Determine the (X, Y) coordinate at the center of the cell enclosing the given text.  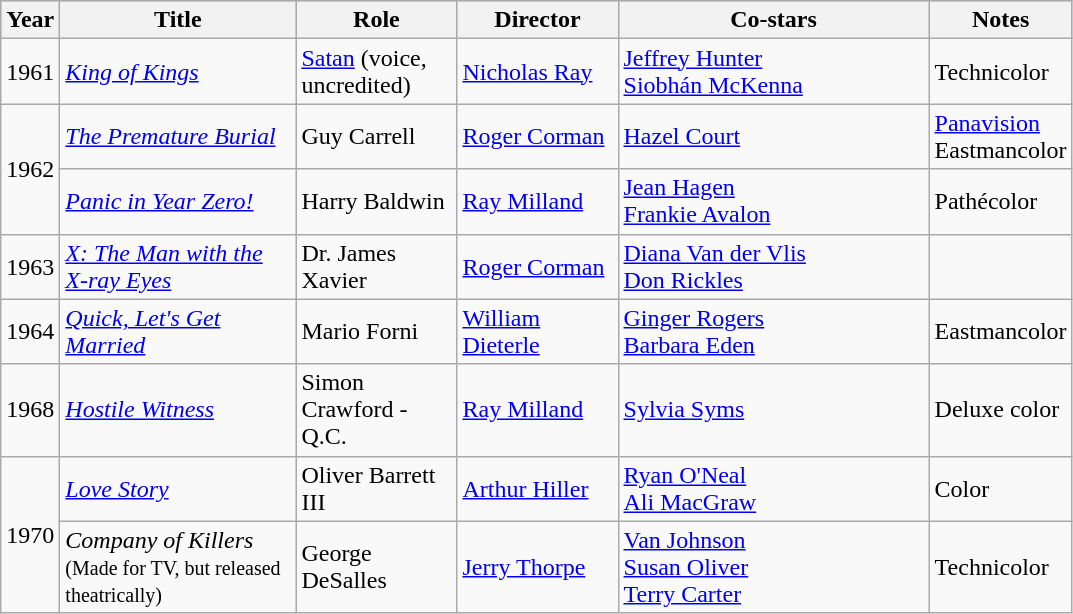
Arthur Hiller (538, 488)
Deluxe color (1000, 410)
Oliver Barrett III (376, 488)
Eastmancolor (1000, 332)
Ryan O'NealAli MacGraw (774, 488)
William Dieterle (538, 332)
1962 (30, 169)
X: The Man with the X-ray Eyes (178, 266)
Guy Carrell (376, 136)
Company of Killers(Made for TV, but released theatrically) (178, 567)
Hostile Witness (178, 410)
Notes (1000, 20)
Hazel Court (774, 136)
Satan (voice, uncredited) (376, 72)
Diana Van der VlisDon Rickles (774, 266)
Jerry Thorpe (538, 567)
1970 (30, 534)
Title (178, 20)
Jean HagenFrankie Avalon (774, 202)
The Premature Burial (178, 136)
1964 (30, 332)
Director (538, 20)
George DeSalles (376, 567)
Year (30, 20)
1968 (30, 410)
Van JohnsonSusan OliverTerry Carter (774, 567)
King of Kings (178, 72)
Simon Crawford - Q.C. (376, 410)
Co-stars (774, 20)
PanavisionEastmancolor (1000, 136)
1961 (30, 72)
Nicholas Ray (538, 72)
Dr. James Xavier (376, 266)
Ginger RogersBarbara Eden (774, 332)
Mario Forni (376, 332)
Harry Baldwin (376, 202)
Panic in Year Zero! (178, 202)
Quick, Let's Get Married (178, 332)
Role (376, 20)
Pathécolor (1000, 202)
1963 (30, 266)
Sylvia Syms (774, 410)
Jeffrey HunterSiobhán McKenna (774, 72)
Love Story (178, 488)
Color (1000, 488)
